Locate the cell with the specified text and output its (x, y) center coordinate. 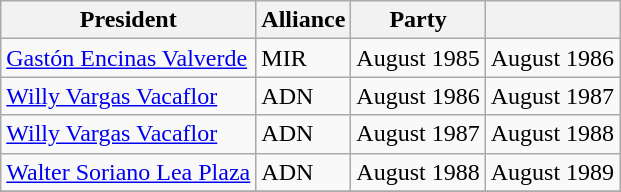
August 1989 (552, 172)
Walter Soriano Lea Plaza (128, 172)
President (128, 20)
Party (418, 20)
Gastón Encinas Valverde (128, 58)
MIR (304, 58)
August 1985 (418, 58)
Alliance (304, 20)
